Scan for the cell matching the given text and deliver its [X, Y] coordinate at center. 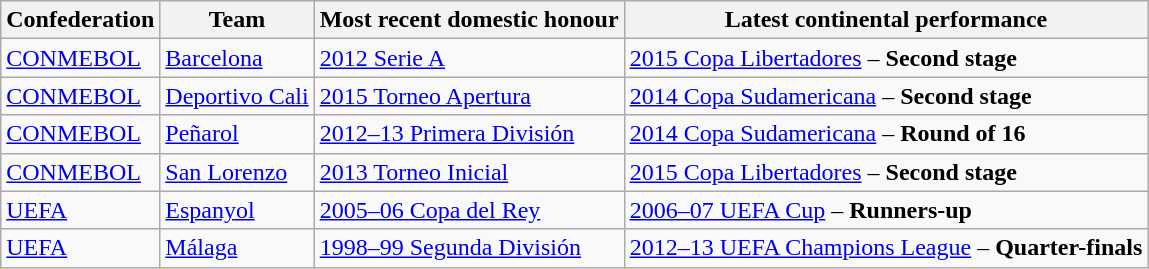
Confederation [80, 20]
2015 Torneo Apertura [469, 96]
Barcelona [237, 58]
Deportivo Cali [237, 96]
Málaga [237, 248]
2012–13 UEFA Champions League – Quarter-finals [886, 248]
1998–99 Segunda División [469, 248]
Most recent domestic honour [469, 20]
Peñarol [237, 134]
Team [237, 20]
2005–06 Copa del Rey [469, 210]
2012–13 Primera División [469, 134]
2014 Copa Sudamericana – Round of 16 [886, 134]
San Lorenzo [237, 172]
Latest continental performance [886, 20]
2012 Serie A [469, 58]
2014 Copa Sudamericana – Second stage [886, 96]
Espanyol [237, 210]
2006–07 UEFA Cup – Runners-up [886, 210]
2013 Torneo Inicial [469, 172]
